Determine the [X, Y] coordinate at the center of the cell enclosing the given text.  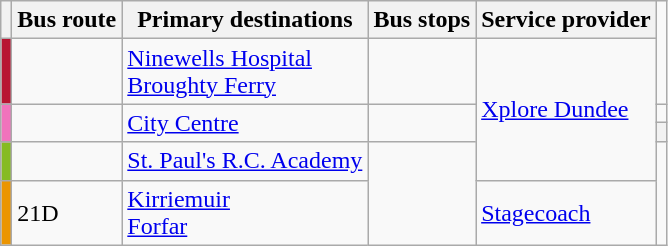
St. Paul's R.C. Academy [245, 161]
21D [67, 212]
Ninewells HospitalBroughty Ferry [245, 72]
Service provider [566, 20]
Stagecoach [566, 212]
Bus route [67, 20]
Xplore Dundee [566, 110]
Bus stops [422, 20]
City Centre [245, 123]
Primary destinations [245, 20]
KirriemuirForfar [245, 212]
